Detect which cell encompasses the target text, then output its (x, y) center coordinate. 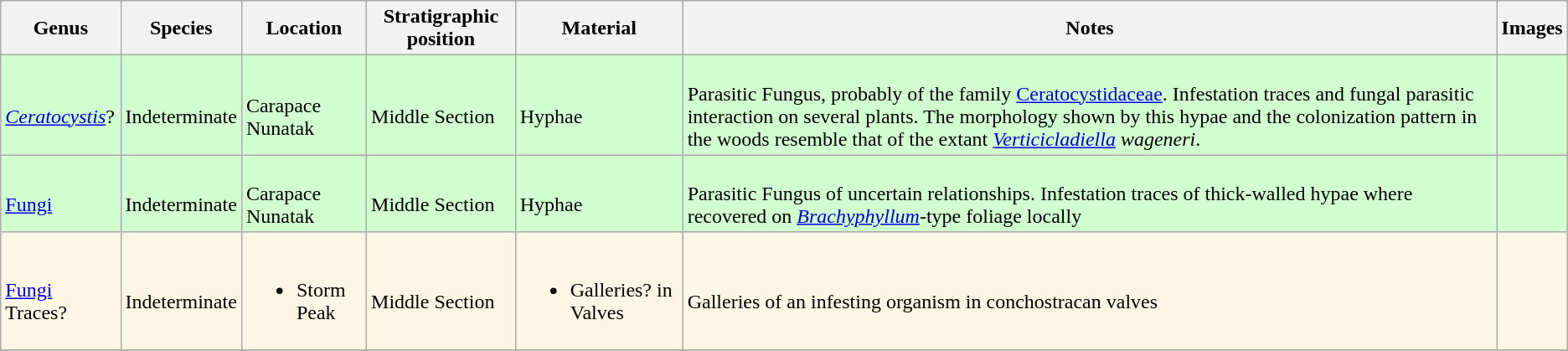
Images (1532, 28)
Fungi (60, 194)
Stratigraphic position (441, 28)
Material (599, 28)
Location (303, 28)
Parasitic Fungus of uncertain relationships. Infestation traces of thick-walled hypae where recovered on Brachyphyllum-type foliage locally (1090, 194)
Storm Peak (303, 291)
Ceratocystis? (60, 106)
Galleries of an infesting organism in conchostracan valves (1090, 291)
Notes (1090, 28)
Fungi Traces? (60, 291)
Galleries? in Valves (599, 291)
Genus (60, 28)
Species (181, 28)
